Scan for the cell matching the given text and deliver its (X, Y) coordinate at center. 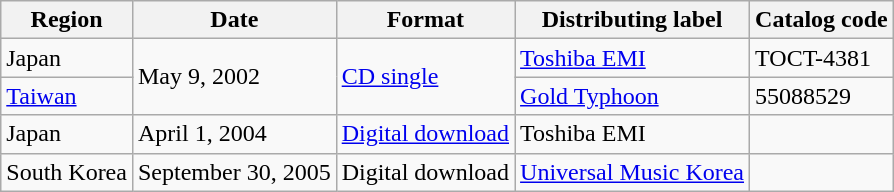
55088529 (822, 96)
April 1, 2004 (234, 134)
Gold Typhoon (632, 96)
Universal Music Korea (632, 172)
Distributing label (632, 20)
September 30, 2005 (234, 172)
Format (425, 20)
TOCT-4381 (822, 58)
Region (67, 20)
May 9, 2002 (234, 77)
Catalog code (822, 20)
Date (234, 20)
CD single (425, 77)
South Korea (67, 172)
Taiwan (67, 96)
